Output the (x, y) coordinate of the center of the cell containing the given text.  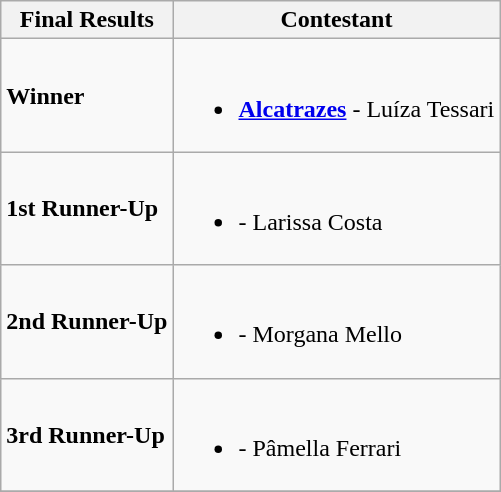
- Pâmella Ferrari (336, 434)
- Larissa Costa (336, 208)
Contestant (336, 20)
Alcatrazes - Luíza Tessari (336, 96)
2nd Runner-Up (87, 322)
- Morgana Mello (336, 322)
Winner (87, 96)
1st Runner-Up (87, 208)
3rd Runner-Up (87, 434)
Final Results (87, 20)
